Determine the [X, Y] coordinate at the center of the cell enclosing the given text.  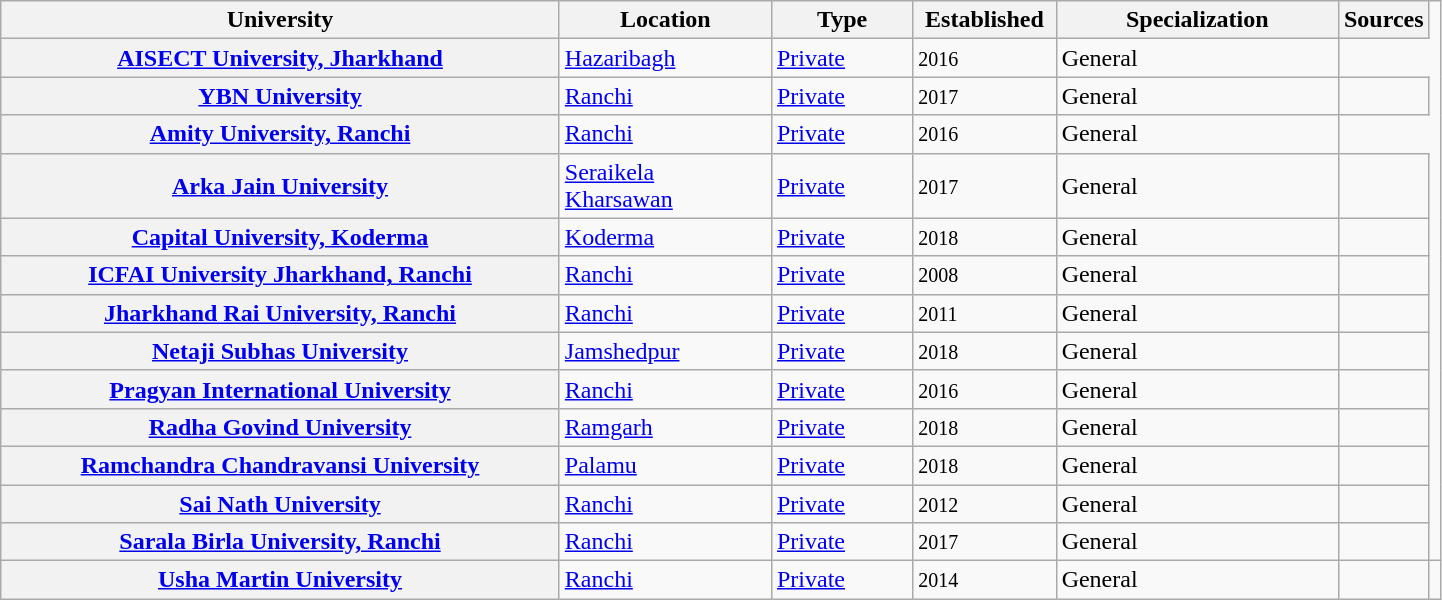
Radha Govind University [280, 427]
Seraikela Kharsawan [665, 186]
University [280, 20]
Amity University, Ranchi [280, 134]
Ramgarh [665, 427]
ICFAI University Jharkhand, Ranchi [280, 275]
Jharkhand Rai University, Ranchi [280, 313]
Hazaribagh [665, 58]
YBN University [280, 96]
Capital University, Koderma [280, 237]
2008 [984, 275]
Arka Jain University [280, 186]
Specialization [1197, 20]
AISECT University, Jharkhand [280, 58]
Type [842, 20]
Koderma [665, 237]
Netaji Subhas University [280, 351]
2011 [984, 313]
Sai Nath University [280, 503]
Sources [1384, 20]
Pragyan International University [280, 389]
Jamshedpur [665, 351]
2014 [984, 580]
Ramchandra Chandravansi University [280, 465]
Location [665, 20]
Sarala Birla University, Ranchi [280, 542]
2012 [984, 503]
Established [984, 20]
Palamu [665, 465]
Usha Martin University [280, 580]
